Pinpoint the cell where the given text exists, returning its (X, Y) midpoint coordinate. 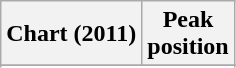
Peakposition (188, 34)
Chart (2011) (72, 34)
